Extract the [X, Y] coordinate from the center of the cell holding the provided text.  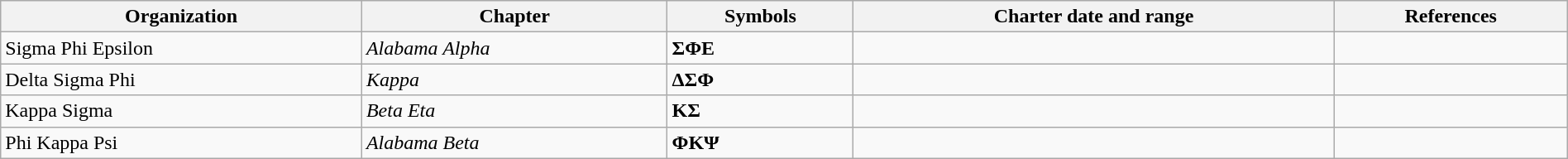
Kappa Sigma [182, 111]
Phi Kappa Psi [182, 142]
Kappa [514, 79]
Symbols [761, 17]
Alabama Alpha [514, 48]
ΦΚΨ [761, 142]
Chapter [514, 17]
References [1451, 17]
ΔΣΦ [761, 79]
Sigma Phi Epsilon [182, 48]
ΣΦΕ [761, 48]
Organization [182, 17]
Charter date and range [1093, 17]
ΚΣ [761, 111]
Beta Eta [514, 111]
Alabama Beta [514, 142]
Delta Sigma Phi [182, 79]
